Determine the [x, y] coordinate at the center of the cell enclosing the given text.  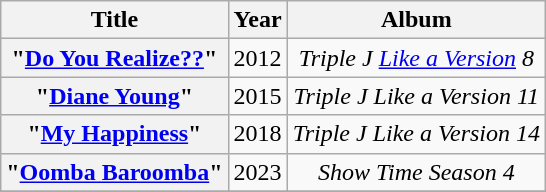
"My Happiness" [114, 134]
Album [416, 20]
Year [258, 20]
Show Time Season 4 [416, 172]
2015 [258, 96]
2018 [258, 134]
"Oomba Baroomba" [114, 172]
2023 [258, 172]
2012 [258, 58]
Triple J Like a Version 11 [416, 96]
Triple J Like a Version 14 [416, 134]
"Diane Young" [114, 96]
Title [114, 20]
"Do You Realize??" [114, 58]
Triple J Like a Version 8 [416, 58]
